Determine the (x, y) coordinate at the center of the cell enclosing the given text.  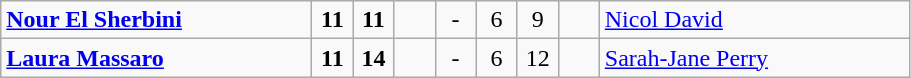
Nicol David (754, 20)
Laura Massaro (156, 58)
14 (374, 58)
9 (538, 20)
Sarah-Jane Perry (754, 58)
12 (538, 58)
Nour El Sherbini (156, 20)
